Return [x, y] of the center of cell containing provided text 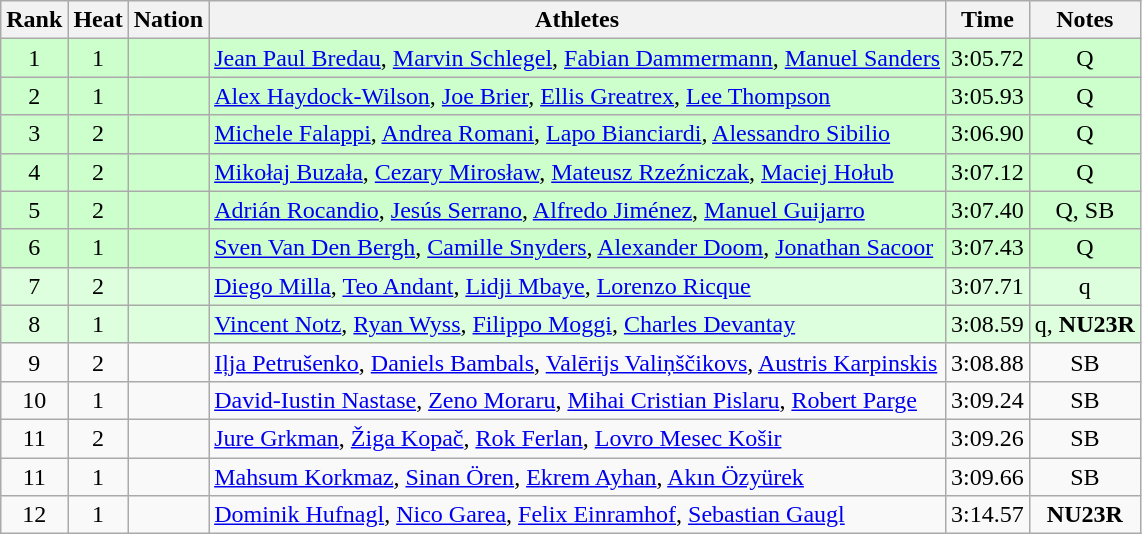
3:07.43 [988, 248]
8 [34, 324]
3:08.59 [988, 324]
Adrián Rocandio, Jesús Serrano, Alfredo Jiménez, Manuel Guijarro [578, 210]
Sven Van Den Bergh, Camille Snyders, Alexander Doom, Jonathan Sacoor [578, 248]
q, NU23R [1084, 324]
3:09.26 [988, 438]
9 [34, 362]
3:07.71 [988, 286]
NU23R [1084, 515]
Nation [168, 20]
q [1084, 286]
3 [34, 134]
Vincent Notz, Ryan Wyss, Filippo Moggi, Charles Devantay [578, 324]
Iļja Petrušenko, Daniels Bambals, Valērijs Valiņščikovs, Austris Karpinskis [578, 362]
Jean Paul Bredau, Marvin Schlegel, Fabian Dammermann, Manuel Sanders [578, 58]
3:07.12 [988, 172]
3:08.88 [988, 362]
Notes [1084, 20]
4 [34, 172]
Alex Haydock-Wilson, Joe Brier, Ellis Greatrex, Lee Thompson [578, 96]
3:09.66 [988, 477]
Heat [98, 20]
Mikołaj Buzała, Cezary Mirosław, Mateusz Rzeźniczak, Maciej Hołub [578, 172]
3:09.24 [988, 400]
3:05.72 [988, 58]
5 [34, 210]
Jure Grkman, Žiga Kopač, Rok Ferlan, Lovro Mesec Košir [578, 438]
David-Iustin Nastase, Zeno Moraru, Mihai Cristian Pislaru, Robert Parge [578, 400]
7 [34, 286]
Michele Falappi, Andrea Romani, Lapo Bianciardi, Alessandro Sibilio [578, 134]
3:06.90 [988, 134]
Dominik Hufnagl, Nico Garea, Felix Einramhof, Sebastian Gaugl [578, 515]
Time [988, 20]
6 [34, 248]
Mahsum Korkmaz, Sinan Ören, Ekrem Ayhan, Akın Özyürek [578, 477]
Q, SB [1084, 210]
12 [34, 515]
3:05.93 [988, 96]
Athletes [578, 20]
10 [34, 400]
3:07.40 [988, 210]
Rank [34, 20]
Diego Milla, Teo Andant, Lidji Mbaye, Lorenzo Ricque [578, 286]
3:14.57 [988, 515]
